Output the (x, y) coordinate of the center of the cell containing the given text.  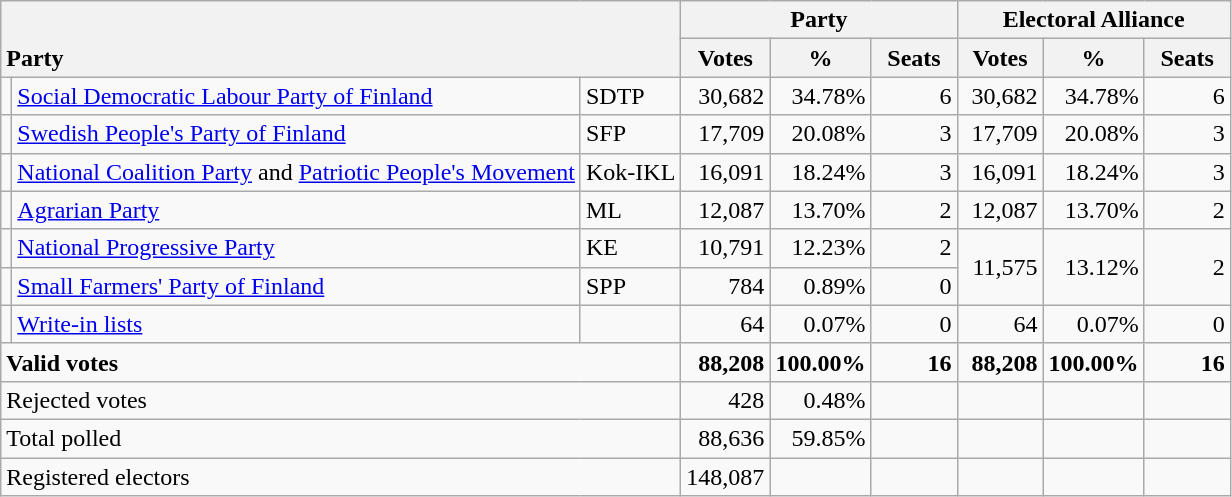
Small Farmers' Party of Finland (296, 286)
KE (630, 248)
Swedish People's Party of Finland (296, 134)
Valid votes (341, 362)
10,791 (726, 248)
428 (726, 400)
13.12% (1094, 267)
Write-in lists (296, 324)
88,636 (726, 438)
SPP (630, 286)
Electoral Alliance (1094, 20)
National Progressive Party (296, 248)
12.23% (820, 248)
Agrarian Party (296, 210)
Rejected votes (341, 400)
11,575 (1000, 267)
ML (630, 210)
Social Democratic Labour Party of Finland (296, 96)
784 (726, 286)
Kok-IKL (630, 172)
Registered electors (341, 477)
148,087 (726, 477)
0.48% (820, 400)
Total polled (341, 438)
SFP (630, 134)
0.89% (820, 286)
National Coalition Party and Patriotic People's Movement (296, 172)
59.85% (820, 438)
SDTP (630, 96)
